Scan for the cell matching the given text and deliver its (x, y) coordinate at center. 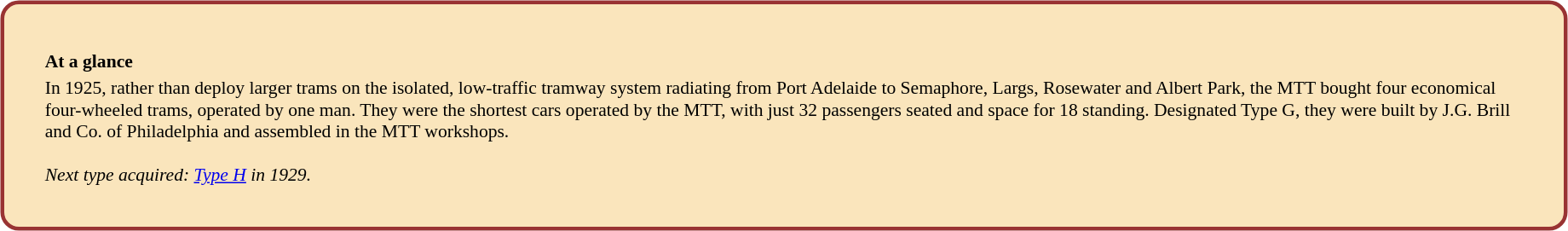
At a glance (784, 61)
